Identify which cell holds the provided text, then report its [x, y] central coordinate. 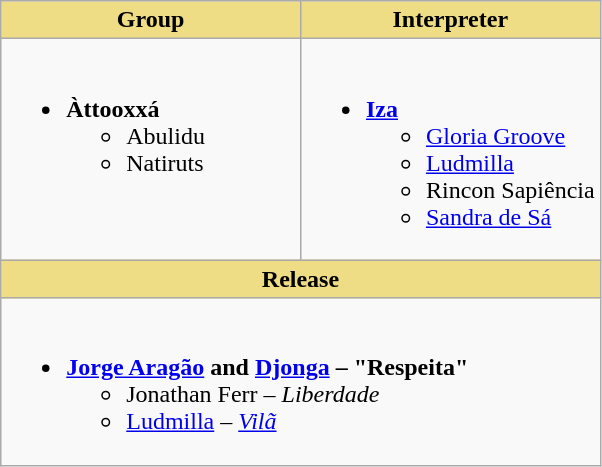
Jorge Aragão and Djonga – "Respeita"Jonathan Ferr – LiberdadeLudmilla – Vilã [300, 382]
Interpreter [450, 20]
IzaGloria GrooveLudmillaRincon SapiênciaSandra de Sá [450, 150]
Group [151, 20]
Release [300, 279]
ÀttooxxáAbuliduNatiruts [151, 150]
